Extract the [X, Y] coordinate from the center of the cell holding the provided text.  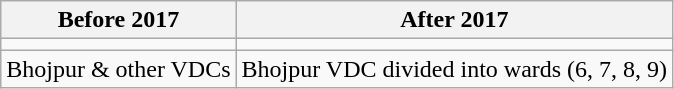
Bhojpur & other VDCs [118, 69]
Before 2017 [118, 20]
Bhojpur VDC divided into wards (6, 7, 8, 9) [454, 69]
After 2017 [454, 20]
